Search for the cell housing the specified text and yield its (x, y) center coordinate. 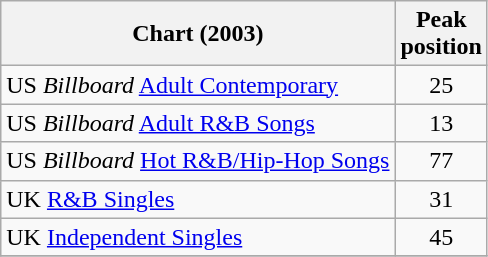
UK R&B Singles (198, 199)
25 (441, 85)
45 (441, 237)
77 (441, 161)
UK Independent Singles (198, 237)
US Billboard Adult Contemporary (198, 85)
US Billboard Hot R&B/Hip-Hop Songs (198, 161)
Chart (2003) (198, 34)
13 (441, 123)
US Billboard Adult R&B Songs (198, 123)
31 (441, 199)
Peakposition (441, 34)
